Identify which cell holds the provided text, then report its [X, Y] central coordinate. 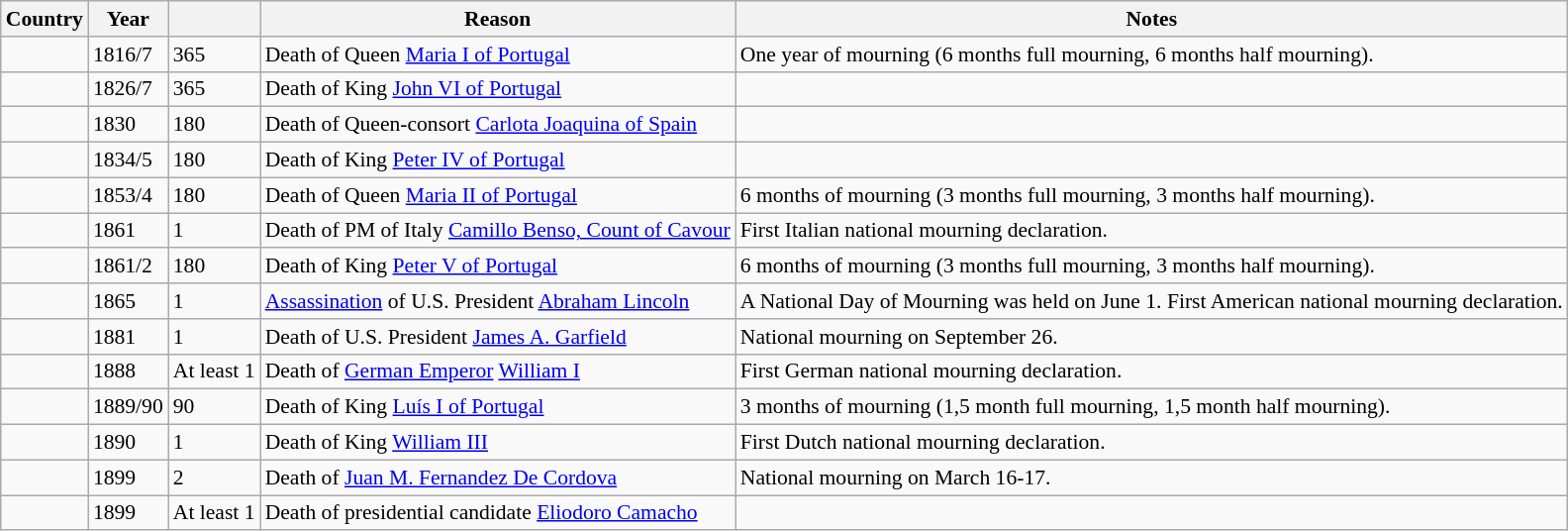
1861/2 [129, 266]
1865 [129, 301]
Death of King Peter IV of Portugal [498, 160]
National mourning on March 16-17. [1152, 478]
1826/7 [129, 89]
1830 [129, 125]
Death of Queen-consort Carlota Joaquina of Spain [498, 125]
Death of German Emperor William I [498, 372]
Death of Juan M. Fernandez De Cordova [498, 478]
Death of Queen Maria II of Portugal [498, 195]
Assassination of U.S. President Abraham Lincoln [498, 301]
One year of mourning (6 months full mourning, 6 months half mourning). [1152, 54]
National mourning on September 26. [1152, 337]
1888 [129, 372]
Death of King William III [498, 443]
1890 [129, 443]
Death of presidential candidate Eliodoro Camacho [498, 513]
1889/90 [129, 407]
Death of Queen Maria I of Portugal [498, 54]
3 months of mourning (1,5 month full mourning, 1,5 month half mourning). [1152, 407]
Death of King Peter V of Portugal [498, 266]
2 [214, 478]
1853/4 [129, 195]
Year [129, 19]
1816/7 [129, 54]
A National Day of Mourning was held on June 1. First American national mourning declaration. [1152, 301]
Notes [1152, 19]
First Italian national mourning declaration. [1152, 231]
Death of King John VI of Portugal [498, 89]
Death of King Luís I of Portugal [498, 407]
Country [45, 19]
1834/5 [129, 160]
1881 [129, 337]
Death of U.S. President James A. Garfield [498, 337]
1861 [129, 231]
90 [214, 407]
Reason [498, 19]
Death of PM of Italy Camillo Benso, Count of Cavour [498, 231]
First German national mourning declaration. [1152, 372]
First Dutch national mourning declaration. [1152, 443]
